For the text-containing cell, return its midpoint in (x, y) coordinate format. 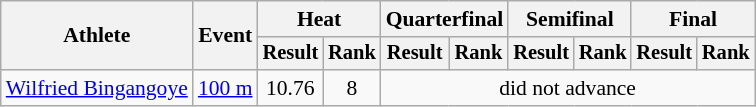
10.76 (291, 88)
100 m (226, 88)
Heat (320, 19)
Final (692, 19)
8 (352, 88)
Wilfried Bingangoye (97, 88)
Semifinal (570, 19)
Athlete (97, 36)
Event (226, 36)
did not advance (568, 88)
Quarterfinal (445, 19)
